Scan for the cell matching the given text and deliver its [X, Y] coordinate at center. 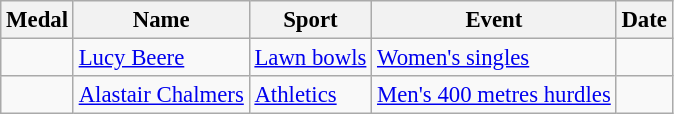
Lucy Beere [161, 58]
Women's singles [494, 58]
Date [644, 20]
Event [494, 20]
Lawn bowls [310, 58]
Athletics [310, 95]
Alastair Chalmers [161, 95]
Medal [38, 20]
Name [161, 20]
Men's 400 metres hurdles [494, 95]
Sport [310, 20]
